Pinpoint the cell where the given text exists, returning its (x, y) midpoint coordinate. 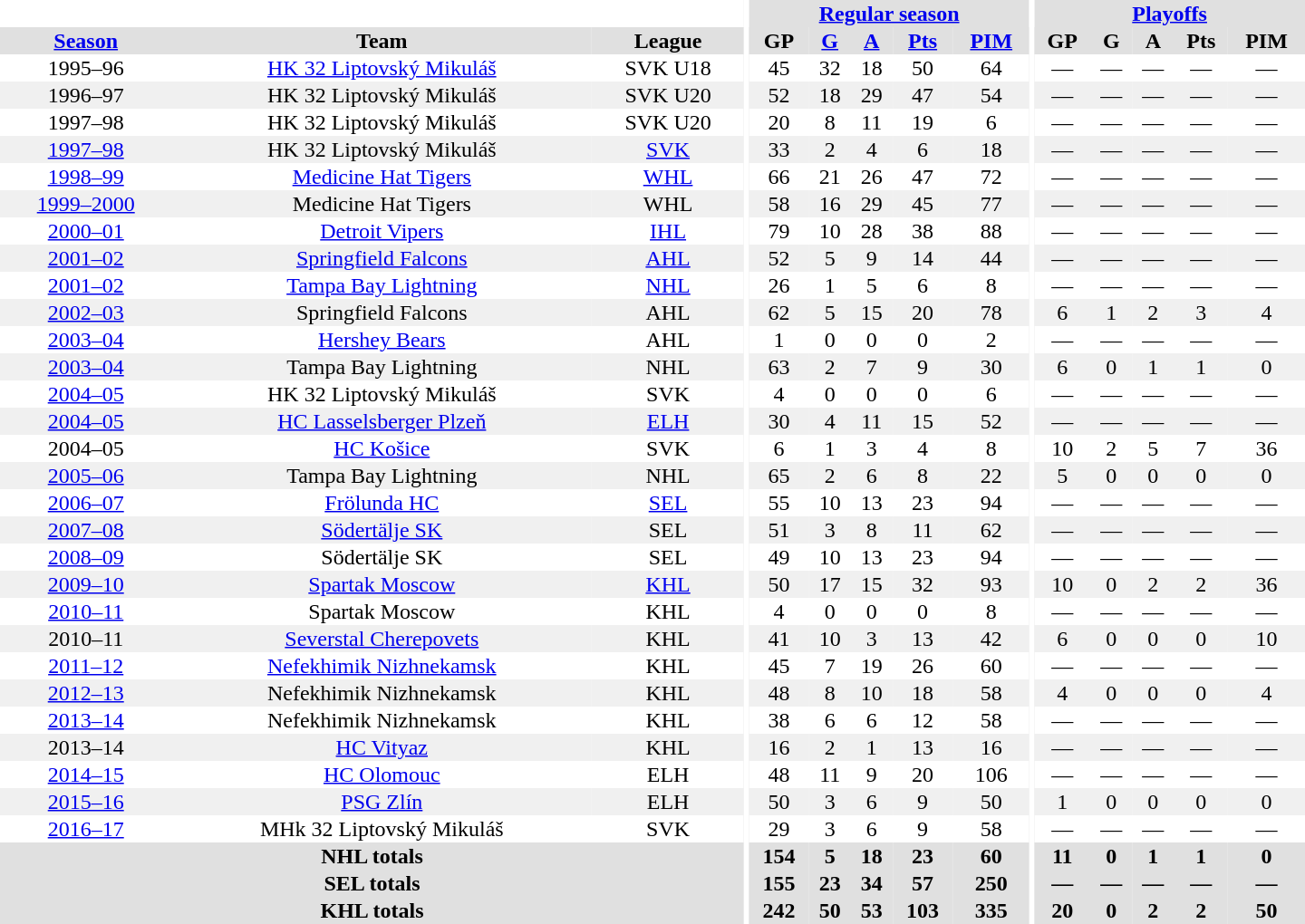
2015–16 (85, 802)
12 (923, 720)
Team (382, 41)
1995–96 (85, 68)
IHL (668, 231)
106 (991, 775)
Playoffs (1169, 14)
54 (991, 95)
155 (779, 883)
HC Košice (382, 448)
2002–03 (85, 313)
154 (779, 856)
14 (923, 258)
Detroit Vipers (382, 231)
2008–09 (85, 557)
78 (991, 313)
HC Olomouc (382, 775)
22 (991, 476)
SEL totals (372, 883)
MHk 32 Liptovský Mikuláš (382, 829)
2014–15 (85, 775)
Severstal Cherepovets (382, 639)
21 (830, 177)
250 (991, 883)
2000–01 (85, 231)
93 (991, 584)
2005–06 (85, 476)
2009–10 (85, 584)
79 (779, 231)
1999–2000 (85, 204)
49 (779, 557)
33 (779, 149)
17 (830, 584)
2011–12 (85, 666)
88 (991, 231)
335 (991, 910)
1998–99 (85, 177)
Season (85, 41)
34 (872, 883)
77 (991, 204)
Frölunda HC (382, 503)
PSG Zlín (382, 802)
HC Vityaz (382, 747)
28 (872, 231)
League (668, 41)
NHL totals (372, 856)
64 (991, 68)
65 (779, 476)
66 (779, 177)
57 (923, 883)
55 (779, 503)
2007–08 (85, 530)
41 (779, 639)
HC Lasselsberger Plzeň (382, 421)
42 (991, 639)
63 (779, 367)
242 (779, 910)
53 (872, 910)
KHL totals (372, 910)
2016–17 (85, 829)
103 (923, 910)
Hershey Bears (382, 340)
72 (991, 177)
SVK U18 (668, 68)
2006–07 (85, 503)
51 (779, 530)
2012–13 (85, 693)
1996–97 (85, 95)
44 (991, 258)
Regular season (889, 14)
